Return the [x, y] coordinate for the center point of the cell that contains the specified text.  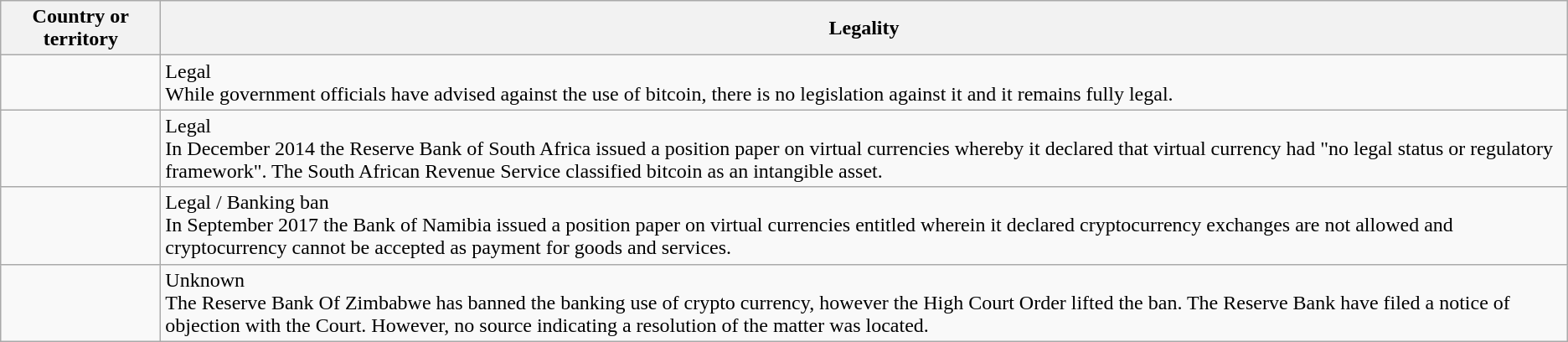
Country or territory [80, 28]
LegalWhile government officials have advised against the use of bitcoin, there is no legislation against it and it remains fully legal. [864, 82]
Legality [864, 28]
